Pinpoint the cell where the given text exists, returning its (X, Y) midpoint coordinate. 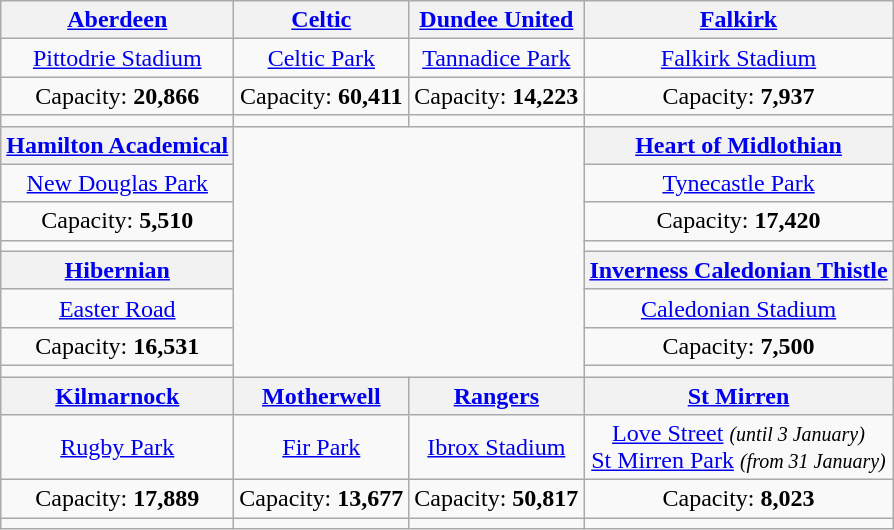
Capacity: 5,510 (118, 221)
Heart of Midlothian (738, 145)
Celtic Park (322, 58)
St Mirren (738, 395)
Hamilton Academical (118, 145)
Capacity: 20,866 (118, 96)
Rangers (496, 395)
Capacity: 17,420 (738, 221)
Easter Road (118, 308)
Capacity: 7,500 (738, 346)
Aberdeen (118, 20)
Falkirk (738, 20)
Pittodrie Stadium (118, 58)
Hibernian (118, 270)
Falkirk Stadium (738, 58)
Capacity: 60,411 (322, 96)
Capacity: 50,817 (496, 499)
Kilmarnock (118, 395)
Capacity: 13,677 (322, 499)
Capacity: 14,223 (496, 96)
New Douglas Park (118, 183)
Capacity: 16,531 (118, 346)
Dundee United (496, 20)
Capacity: 8,023 (738, 499)
Caledonian Stadium (738, 308)
Fir Park (322, 448)
Capacity: 17,889 (118, 499)
Motherwell (322, 395)
Tannadice Park (496, 58)
Capacity: 7,937 (738, 96)
Tynecastle Park (738, 183)
Inverness Caledonian Thistle (738, 270)
Celtic (322, 20)
Rugby Park (118, 448)
Ibrox Stadium (496, 448)
Love Street (until 3 January)St Mirren Park (from 31 January) (738, 448)
